Output the [x, y] coordinate of the center of the cell containing the given text.  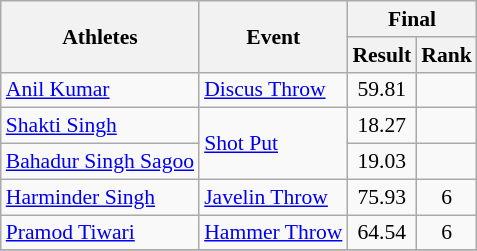
Pramod Tiwari [100, 233]
Athletes [100, 36]
75.93 [382, 197]
Result [382, 55]
64.54 [382, 233]
Shot Put [273, 144]
19.03 [382, 162]
59.81 [382, 90]
Discus Throw [273, 90]
Final [412, 19]
18.27 [382, 126]
Anil Kumar [100, 90]
Shakti Singh [100, 126]
Harminder Singh [100, 197]
Javelin Throw [273, 197]
Event [273, 36]
Rank [446, 55]
Hammer Throw [273, 233]
Bahadur Singh Sagoo [100, 162]
